Locate the cell with the specified text and output its (X, Y) center coordinate. 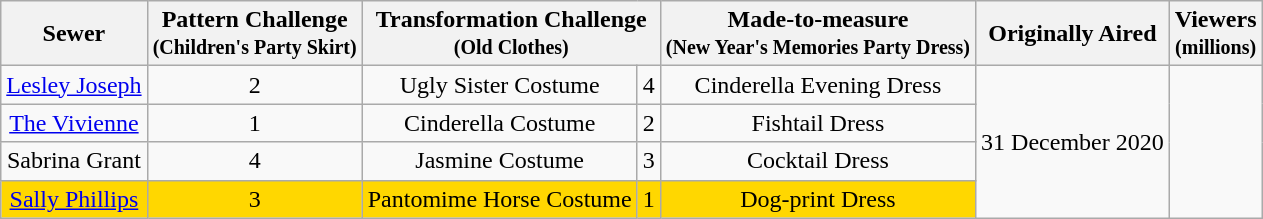
31 December 2020 (1073, 142)
Pantomime Horse Costume (500, 199)
Cocktail Dress (818, 161)
The Vivienne (74, 123)
Cinderella Costume (500, 123)
Fishtail Dress (818, 123)
Originally Aired (1073, 34)
Lesley Joseph (74, 85)
Viewers(millions) (1216, 34)
Pattern Challenge(Children's Party Skirt) (254, 34)
Sewer (74, 34)
Transformation Challenge(Old Clothes) (511, 34)
Sally Phillips (74, 199)
Cinderella Evening Dress (818, 85)
Ugly Sister Costume (500, 85)
Dog-print Dress (818, 199)
Made-to-measure(New Year's Memories Party Dress) (818, 34)
Sabrina Grant (74, 161)
Jasmine Costume (500, 161)
